Return the [x, y] coordinate for the center point of the cell that contains the specified text.  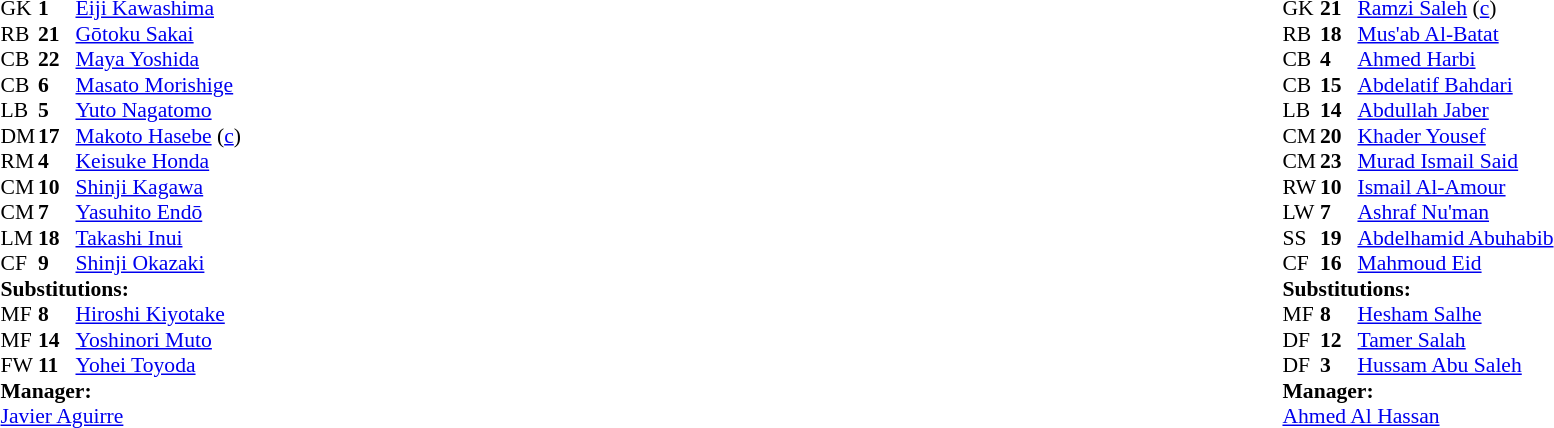
17 [57, 136]
21 [57, 34]
Keisuke Honda [158, 161]
Ahmed Harbi [1455, 59]
Gōtoku Sakai [158, 34]
Mahmoud Eid [1455, 263]
Makoto Hasebe (c) [158, 136]
Takashi Inui [158, 238]
Murad Ismail Said [1455, 161]
Hiroshi Kiyotake [158, 315]
3 [1339, 365]
DM [19, 136]
Khader Yousef [1455, 136]
Yohei Toyoda [158, 365]
Yuto Nagatomo [158, 111]
11 [57, 365]
RW [1301, 187]
FW [19, 365]
6 [57, 85]
12 [1339, 340]
Tamer Salah [1455, 340]
Ashraf Nu'man [1455, 213]
Masato Morishige [158, 85]
LW [1301, 213]
Abdelatif Bahdari [1455, 85]
Yasuhito Endō [158, 213]
9 [57, 263]
Mus'ab Al-Batat [1455, 34]
LM [19, 238]
Yoshinori Muto [158, 340]
Shinji Okazaki [158, 263]
23 [1339, 161]
16 [1339, 263]
Shinji Kagawa [158, 187]
Abdelhamid Abuhabib [1455, 238]
Hussam Abu Saleh [1455, 365]
Hesham Salhe [1455, 315]
SS [1301, 238]
20 [1339, 136]
15 [1339, 85]
RM [19, 161]
5 [57, 111]
22 [57, 59]
19 [1339, 238]
Ismail Al-Amour [1455, 187]
Abdullah Jaber [1455, 111]
Maya Yoshida [158, 59]
